Return (X, Y) of the center of cell containing provided text 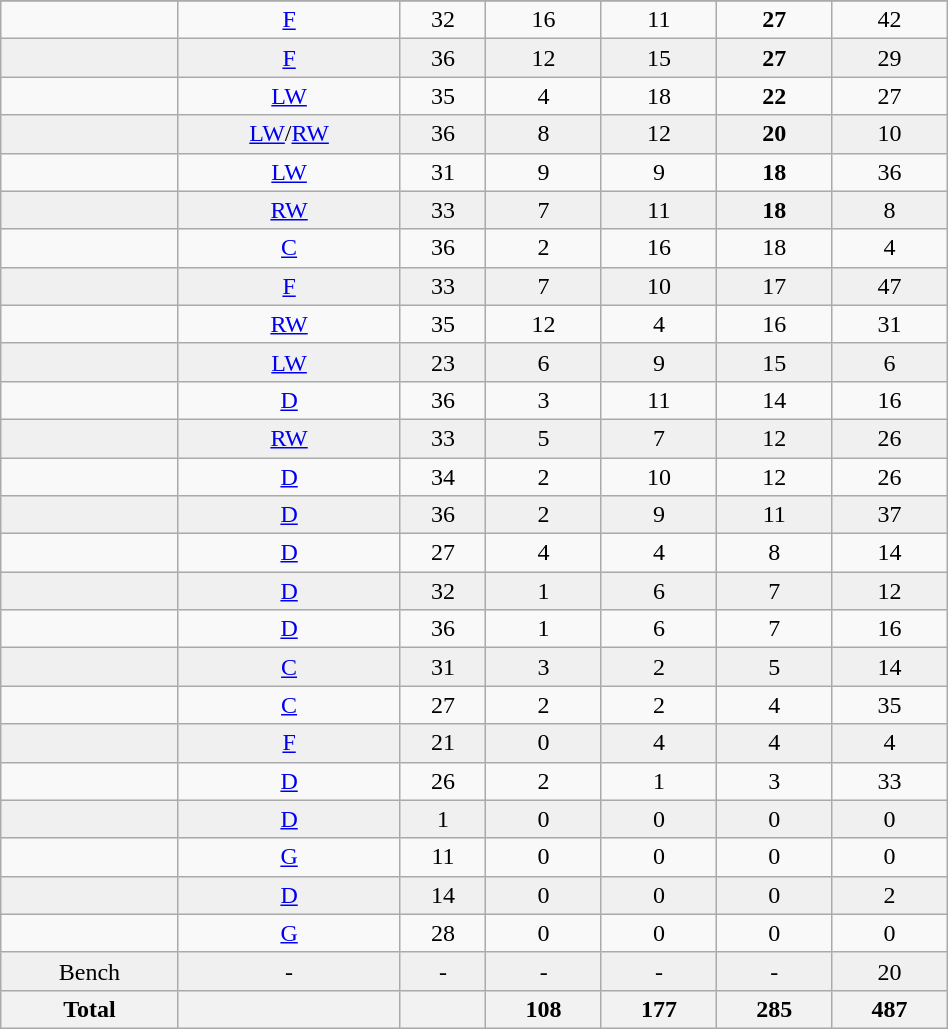
17 (774, 286)
29 (890, 58)
23 (443, 362)
487 (890, 1009)
47 (890, 286)
21 (443, 743)
42 (890, 20)
108 (544, 1009)
37 (890, 515)
Total (90, 1009)
285 (774, 1009)
28 (443, 933)
Bench (90, 971)
177 (658, 1009)
LW/RW (289, 134)
34 (443, 477)
22 (774, 96)
